Provide the [x, y] coordinate of the cell's center where the given text is located.  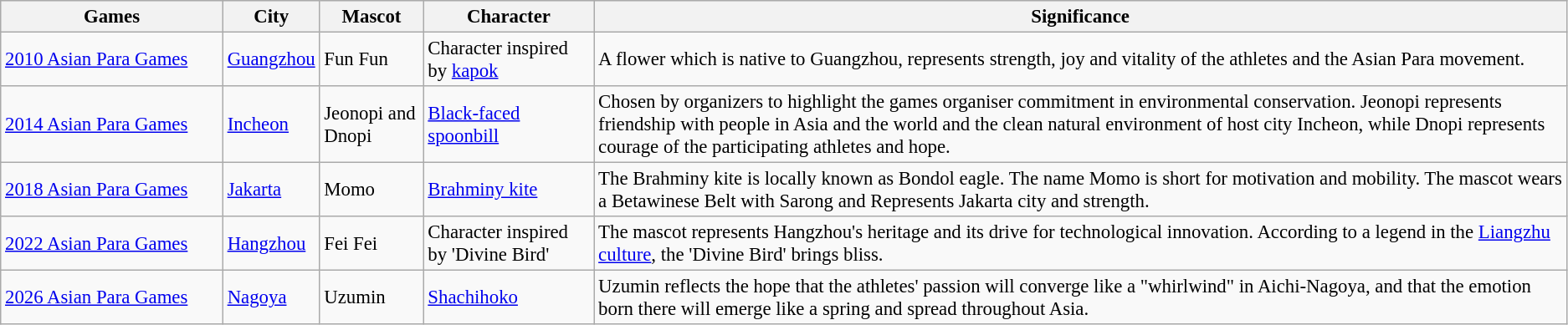
Jeonopi and Dnopi [372, 124]
Character [509, 17]
A flower which is native to Guangzhou, represents strength, joy and vitality of the athletes and the Asian Para movement. [1081, 60]
Fei Fei [372, 244]
Fun Fun [372, 60]
Momo [372, 190]
Character inspired by 'Divine Bird' [509, 244]
Hangzhou [271, 244]
Nagoya [271, 297]
2022 Asian Para Games [112, 244]
Black-faced spoonbill [509, 124]
Mascot [372, 17]
Shachihoko [509, 297]
2010 Asian Para Games [112, 60]
Uzumin [372, 297]
Brahminy kite [509, 190]
2018 Asian Para Games [112, 190]
2014 Asian Para Games [112, 124]
Incheon [271, 124]
Significance [1081, 17]
Guangzhou [271, 60]
Character inspired by kapok [509, 60]
Jakarta [271, 190]
City [271, 17]
2026 Asian Para Games [112, 297]
Games [112, 17]
